Provide the [x, y] coordinate of the cell's center where the given text is located.  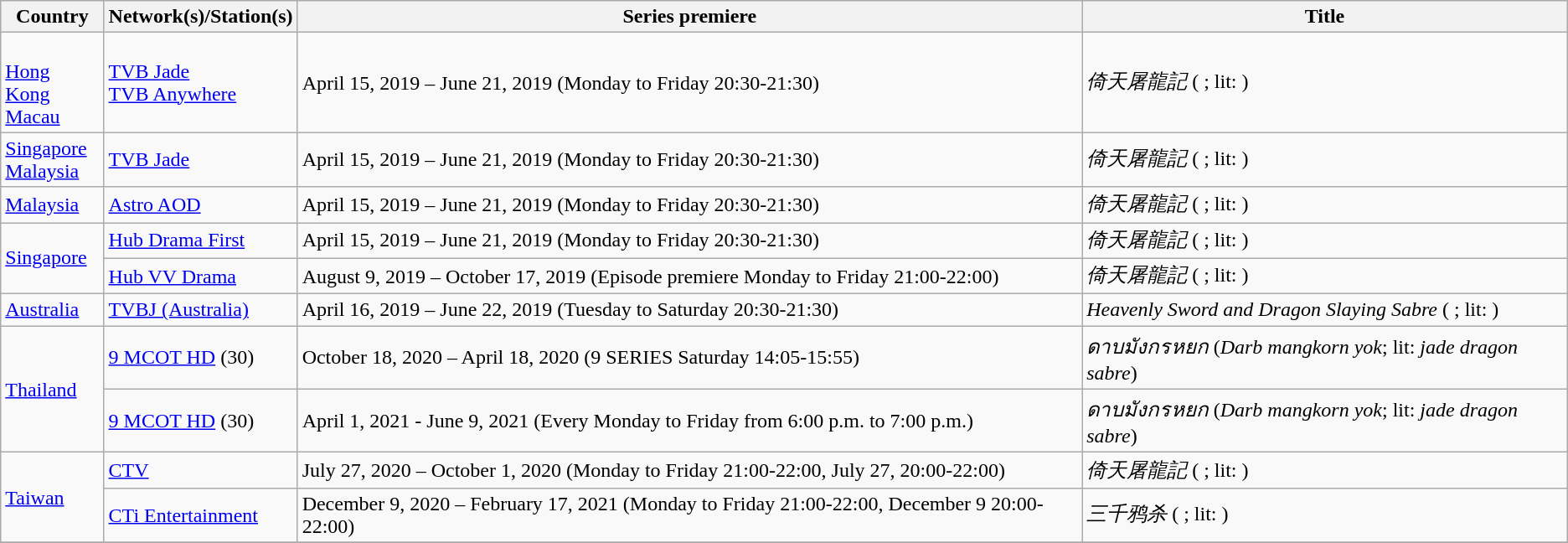
Taiwan [52, 498]
Hub Drama First [201, 241]
TVB Jade [201, 159]
Australia [52, 310]
Series premiere [690, 17]
Network(s)/Station(s) [201, 17]
Heavenly Sword and Dragon Slaying Sabre ( ; lit: ) [1325, 310]
April 16, 2019 – June 22, 2019 (Tuesday to Saturday 20:30-21:30) [690, 310]
Title [1325, 17]
Thailand [52, 389]
July 27, 2020 – October 1, 2020 (Monday to Friday 21:00-22:00, July 27, 20:00-22:00) [690, 471]
December 9, 2020 – February 17, 2021 (Monday to Friday 21:00-22:00, December 9 20:00-22:00) [690, 515]
TVB Jade TVB Anywhere [201, 82]
August 9, 2019 – October 17, 2019 (Episode premiere Monday to Friday 21:00-22:00) [690, 277]
Country [52, 17]
April 1, 2021 - June 9, 2021 (Every Monday to Friday from 6:00 p.m. to 7:00 p.m.) [690, 421]
Astro AOD [201, 204]
October 18, 2020 – April 18, 2020 (9 SERIES Saturday 14:05-15:55) [690, 358]
三千鸦杀 ( ; lit: ) [1325, 515]
Hong Kong Macau [52, 82]
Hub VV Drama [201, 277]
CTV [201, 471]
Singapore Malaysia [52, 159]
TVBJ (Australia) [201, 310]
Malaysia [52, 204]
Singapore [52, 258]
CTi Entertainment [201, 515]
